Scan for the cell matching the given text and deliver its (x, y) coordinate at center. 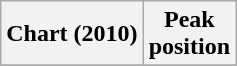
Peakposition (189, 34)
Chart (2010) (72, 34)
